Provide the [X, Y] coordinate of the cell's center where the given text is located.  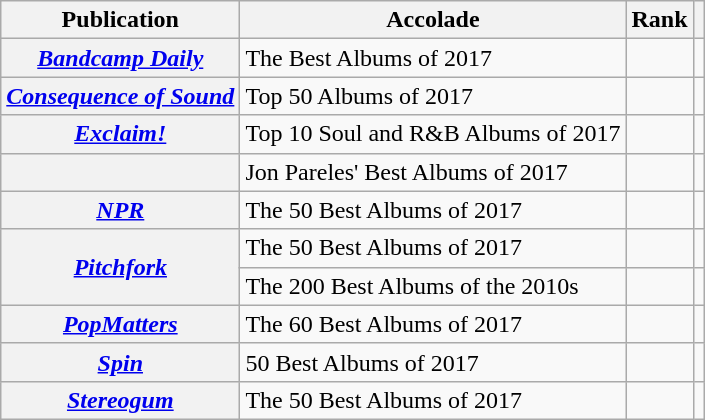
The Best Albums of 2017 [433, 58]
Pitchfork [120, 267]
Exclaim! [120, 134]
Accolade [433, 20]
Top 10 Soul and R&B Albums of 2017 [433, 134]
The 200 Best Albums of the 2010s [433, 286]
50 Best Albums of 2017 [433, 362]
Stereogum [120, 400]
Top 50 Albums of 2017 [433, 96]
Rank [660, 20]
Bandcamp Daily [120, 58]
Spin [120, 362]
Consequence of Sound [120, 96]
Publication [120, 20]
PopMatters [120, 324]
Jon Pareles' Best Albums of 2017 [433, 172]
The 60 Best Albums of 2017 [433, 324]
NPR [120, 210]
